From the cell containing the given text, extract its center point as (X, Y) coordinate. 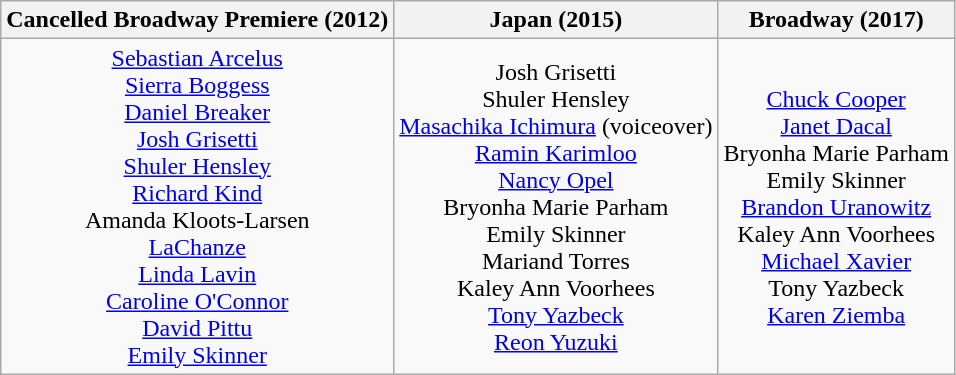
Japan (2015) (556, 20)
Chuck CooperJanet DacalBryonha Marie ParhamEmily SkinnerBrandon UranowitzKaley Ann VoorheesMichael XavierTony YazbeckKaren Ziemba (836, 206)
Broadway (2017) (836, 20)
Cancelled Broadway Premiere (2012) (198, 20)
